Provide the [X, Y] coordinate of the cell's center where the given text is located.  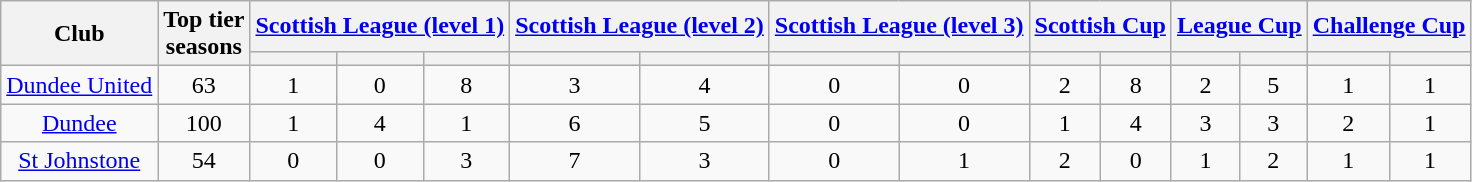
54 [204, 161]
Challenge Cup [1389, 26]
7 [575, 161]
Scottish League (level 1) [380, 26]
63 [204, 85]
6 [575, 123]
100 [204, 123]
Scottish League (level 2) [640, 26]
Scottish League (level 3) [899, 26]
Dundee United [80, 85]
Top tierseasons [204, 34]
League Cup [1239, 26]
Scottish Cup [1100, 26]
St Johnstone [80, 161]
Dundee [80, 123]
Club [80, 34]
